Identify which cell holds the provided text, then report its [X, Y] central coordinate. 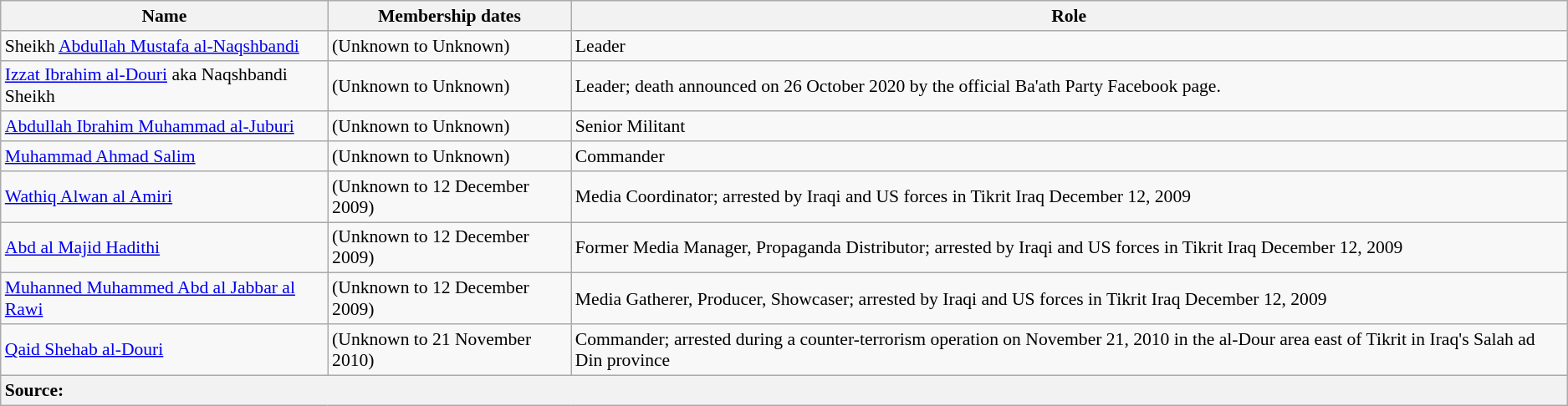
Media Coordinator; arrested by Iraqi and US forces in Tikrit Iraq December 12, 2009 [1069, 197]
Izzat Ibrahim al-Douri aka Naqshbandi Sheikh [164, 85]
Abdullah Ibrahim Muhammad al-Juburi [164, 127]
Leader [1069, 46]
Muhanned Muhammed Abd al Jabbar al Rawi [164, 299]
Sheikh Abdullah Mustafa al-Naqshbandi [164, 46]
Abd al Majid Hadithi [164, 247]
Media Gatherer, Producer, Showcaser; arrested by Iraqi and US forces in Tikrit Iraq December 12, 2009 [1069, 299]
Commander [1069, 156]
Name [164, 16]
Role [1069, 16]
Senior Militant [1069, 127]
Source: [784, 390]
Qaid Shehab al-Douri [164, 349]
Leader; death announced on 26 October 2020 by the official Ba'ath Party Facebook page. [1069, 85]
Muhammad Ahmad Salim [164, 156]
(Unknown to 21 November 2010) [450, 349]
Commander; arrested during a counter-terrorism operation on November 21, 2010 in the al-Dour area east of Tikrit in Iraq's Salah ad Din province [1069, 349]
Former Media Manager, Propaganda Distributor; arrested by Iraqi and US forces in Tikrit Iraq December 12, 2009 [1069, 247]
Membership dates [450, 16]
Wathiq Alwan al Amiri [164, 197]
